Find where the given text appears and provide that cell's center as (X, Y) coordinate. 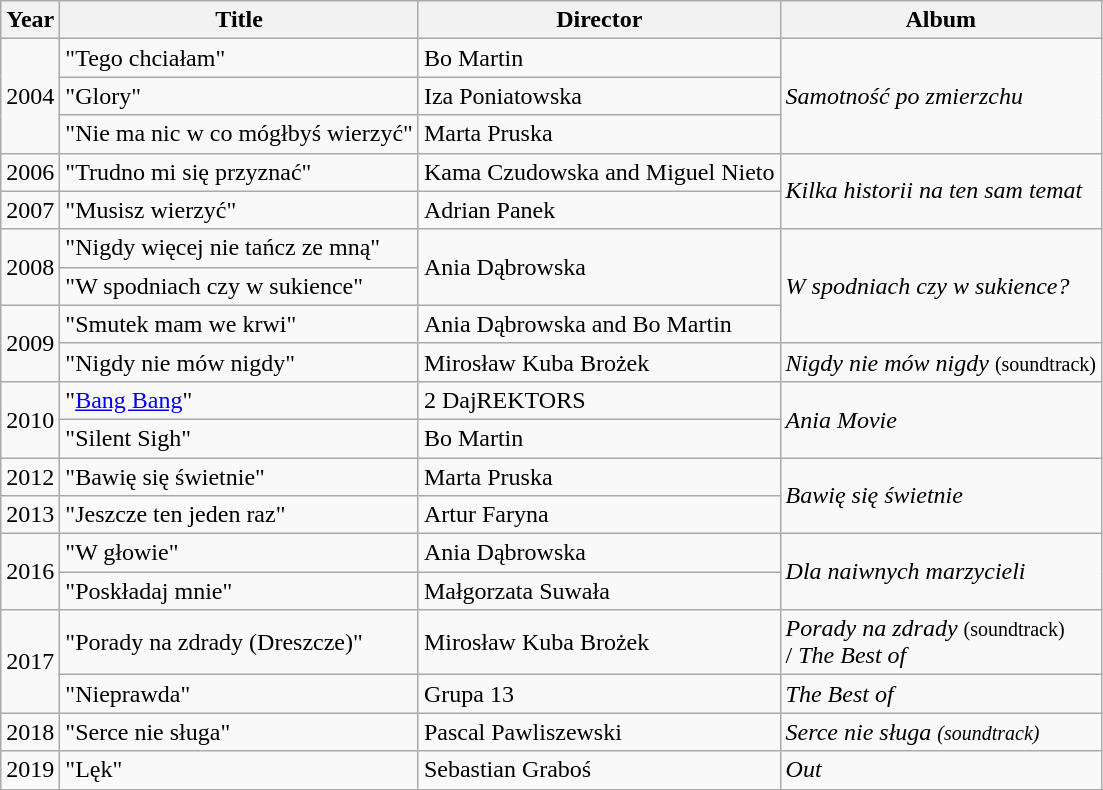
"Musisz wierzyć" (240, 210)
"Glory" (240, 96)
W spodniach czy w sukience? (940, 286)
2017 (30, 662)
2019 (30, 770)
Artur Faryna (599, 515)
2016 (30, 572)
Title (240, 20)
"Smutek mam we krwi" (240, 324)
Sebastian Graboś (599, 770)
2008 (30, 267)
Year (30, 20)
"Nieprawda" (240, 694)
Director (599, 20)
Adrian Panek (599, 210)
Małgorzata Suwała (599, 591)
Porady na zdrady (soundtrack)/ The Best of (940, 642)
2004 (30, 96)
Kama Czudowska and Miguel Nieto (599, 172)
Album (940, 20)
"Trudno mi się przyznać" (240, 172)
Serce nie sługa (soundtrack) (940, 732)
"Poskładaj mnie" (240, 591)
"Nie ma nic w co mógłbyś wierzyć" (240, 134)
"Jeszcze ten jeden raz" (240, 515)
2006 (30, 172)
Kilka historii na ten sam temat (940, 191)
Samotność po zmierzchu (940, 96)
Bawię się świetnie (940, 496)
2009 (30, 343)
"W głowie" (240, 553)
2 DajREKTORS (599, 400)
2018 (30, 732)
"Nigdy więcej nie tańcz ze mną" (240, 248)
Ania Dąbrowska and Bo Martin (599, 324)
"W spodniach czy w sukience" (240, 286)
"Tego chciałam" (240, 58)
"Lęk" (240, 770)
"Nigdy nie mów nigdy" (240, 362)
"Silent Sigh" (240, 438)
2012 (30, 477)
2013 (30, 515)
Pascal Pawliszewski (599, 732)
Dla naiwnych marzycieli (940, 572)
Ania Movie (940, 419)
"Serce nie sługa" (240, 732)
Out (940, 770)
Iza Poniatowska (599, 96)
"Porady na zdrady (Dreszcze)" (240, 642)
Nigdy nie mów nigdy (soundtrack) (940, 362)
2007 (30, 210)
Grupa 13 (599, 694)
The Best of (940, 694)
"Bang Bang" (240, 400)
2010 (30, 419)
"Bawię się świetnie" (240, 477)
